Find where the given text appears and provide that cell's center as [x, y] coordinate. 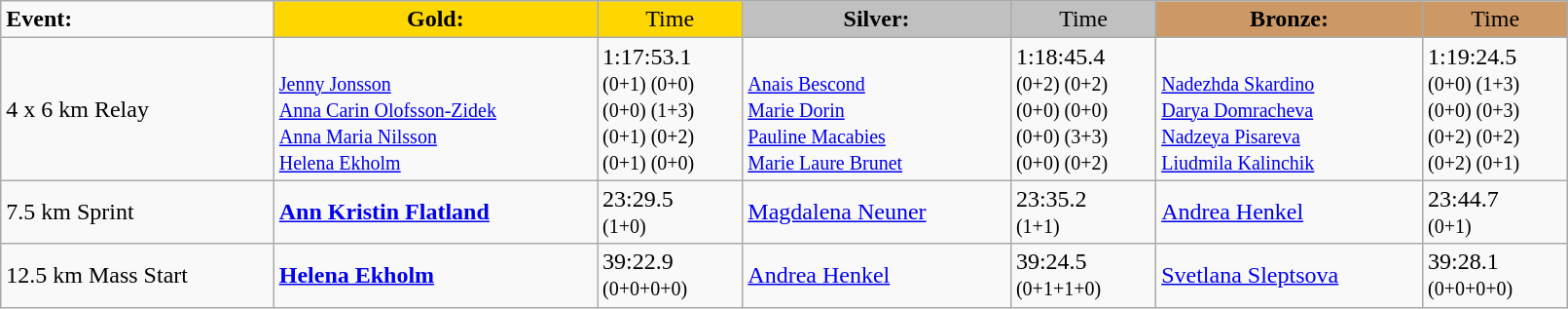
1:17:53.1(0+1) (0+0)(0+0) (1+3)(0+1) (0+2)(0+1) (0+0) [670, 109]
39:28.1(0+0+0+0) [1495, 275]
23:29.5(1+0) [670, 212]
7.5 km Sprint [137, 212]
Anais BescondMarie DorinPauline MacabiesMarie Laure Brunet [877, 109]
Jenny JonssonAnna Carin Olofsson-ZidekAnna Maria NilssonHelena Ekholm [435, 109]
Svetlana Sleptsova [1290, 275]
1:19:24.5(0+0) (1+3)(0+0) (0+3)(0+2) (0+2)(0+2) (0+1) [1495, 109]
Gold: [435, 19]
12.5 km Mass Start [137, 275]
Silver: [877, 19]
1:18:45.4(0+2) (0+2)(0+0) (0+0)(0+0) (3+3)(0+0) (0+2) [1082, 109]
Nadezhda SkardinoDarya DomrachevaNadzeya PisarevaLiudmila Kalinchik [1290, 109]
Event: [137, 19]
Bronze: [1290, 19]
Ann Kristin Flatland [435, 212]
39:24.5(0+1+1+0) [1082, 275]
4 x 6 km Relay [137, 109]
Magdalena Neuner [877, 212]
23:35.2(1+1) [1082, 212]
23:44.7(0+1) [1495, 212]
Helena Ekholm [435, 275]
39:22.9(0+0+0+0) [670, 275]
